Output the [X, Y] coordinate of the center of the cell containing the given text.  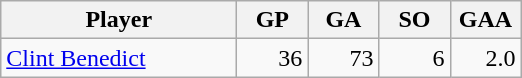
Clint Benedict [119, 58]
36 [272, 58]
73 [344, 58]
6 [414, 58]
2.0 [486, 58]
GAA [486, 20]
GP [272, 20]
Player [119, 20]
GA [344, 20]
SO [414, 20]
